Capture the cell that displays the provided text and extract its (x, y) central coordinate. 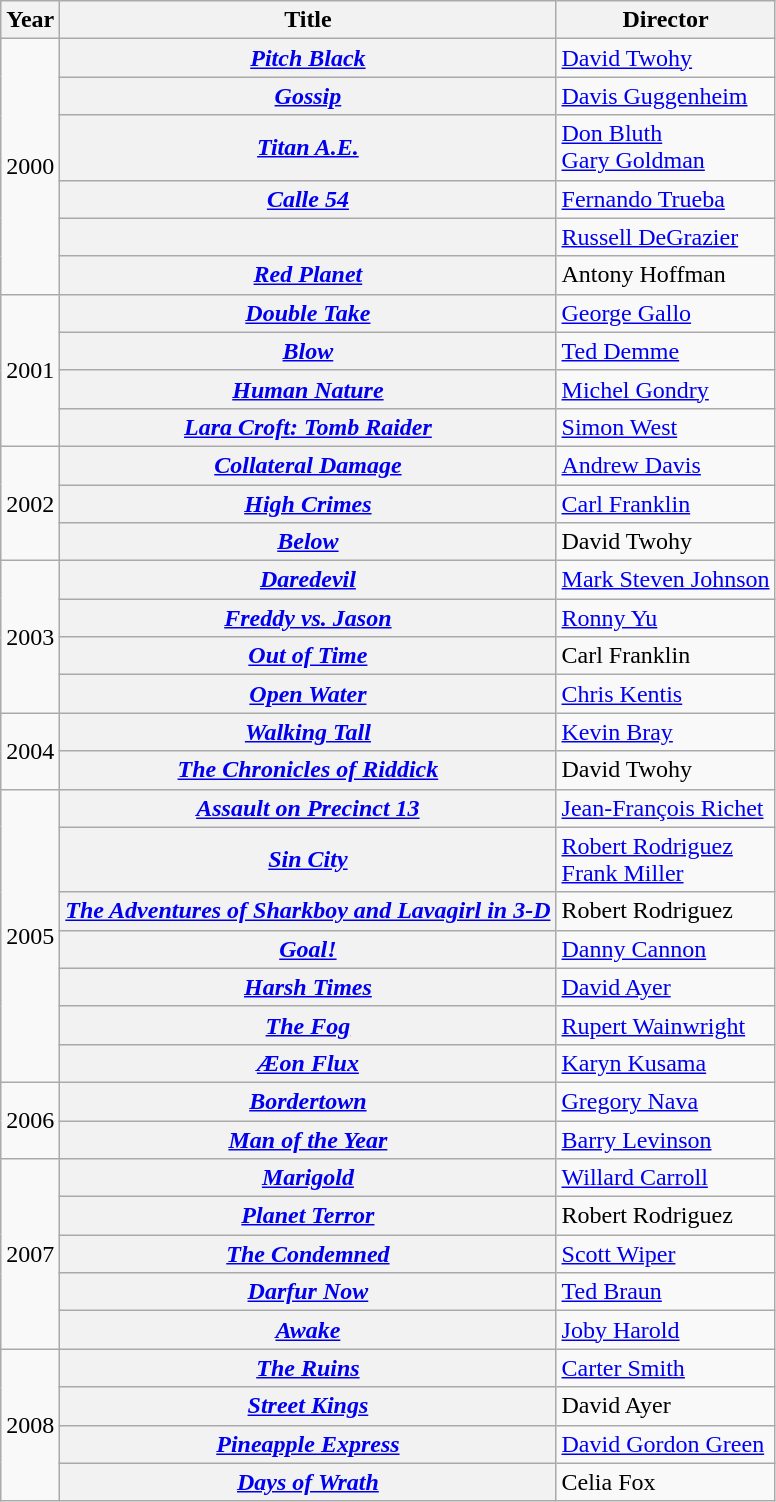
The Ruins (308, 1368)
Fernando Trueba (666, 199)
Lara Croft: Tomb Raider (308, 427)
Carter Smith (666, 1368)
Willard Carroll (666, 1178)
Rupert Wainwright (666, 1025)
Ted Braun (666, 1292)
Celia Fox (666, 1482)
Ronny Yu (666, 618)
Danny Cannon (666, 949)
Open Water (308, 694)
2005 (30, 936)
2006 (30, 1120)
George Gallo (666, 313)
Man of the Year (308, 1139)
Blow (308, 351)
Titan A.E. (308, 148)
Kevin Bray (666, 732)
Days of Wrath (308, 1482)
Collateral Damage (308, 465)
Chris Kentis (666, 694)
Gregory Nava (666, 1101)
Below (308, 542)
Joby Harold (666, 1330)
Darfur Now (308, 1292)
Harsh Times (308, 987)
Street Kings (308, 1406)
Double Take (308, 313)
Karyn Kusama (666, 1063)
Don BluthGary Goldman (666, 148)
Planet Terror (308, 1216)
Barry Levinson (666, 1139)
Simon West (666, 427)
Robert RodriguezFrank Miller (666, 860)
Jean-François Richet (666, 808)
Goal! (308, 949)
Andrew Davis (666, 465)
Human Nature (308, 389)
2004 (30, 751)
Bordertown (308, 1101)
Calle 54 (308, 199)
Davis Guggenheim (666, 96)
Daredevil (308, 580)
2000 (30, 166)
Red Planet (308, 275)
Walking Tall (308, 732)
2003 (30, 637)
The Chronicles of Riddick (308, 770)
Marigold (308, 1178)
Mark Steven Johnson (666, 580)
High Crimes (308, 503)
Æon Flux (308, 1063)
Russell DeGrazier (666, 237)
Gossip (308, 96)
The Adventures of Sharkboy and Lavagirl in 3-D (308, 911)
2008 (30, 1425)
2002 (30, 503)
David Gordon Green (666, 1444)
Title (308, 20)
2001 (30, 370)
The Condemned (308, 1254)
The Fog (308, 1025)
Michel Gondry (666, 389)
Out of Time (308, 656)
Year (30, 20)
Assault on Precinct 13 (308, 808)
Scott Wiper (666, 1254)
2007 (30, 1254)
Pitch Black (308, 58)
Director (666, 20)
Awake (308, 1330)
Antony Hoffman (666, 275)
Ted Demme (666, 351)
Pineapple Express (308, 1444)
Sin City (308, 860)
Freddy vs. Jason (308, 618)
